Provide the [X, Y] coordinate of the cell's center where the given text is located.  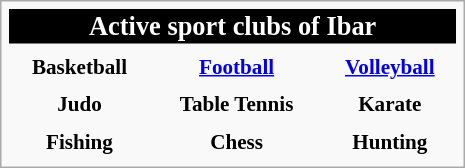
Volleyball [390, 66]
Judo [80, 104]
Hunting [390, 141]
Basketball [80, 66]
Football [237, 66]
Active sport clubs of Ibar [232, 26]
Fishing [80, 141]
Karate [390, 104]
Table Tennis [237, 104]
Chess [237, 141]
